Capture the cell that displays the provided text and extract its [x, y] central coordinate. 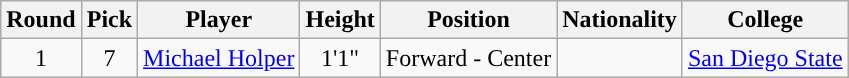
Michael Holper [219, 58]
1'1" [340, 58]
College [765, 20]
1 [41, 58]
Height [340, 20]
Player [219, 20]
7 [109, 58]
Pick [109, 20]
San Diego State [765, 58]
Position [468, 20]
Nationality [620, 20]
Forward - Center [468, 58]
Round [41, 20]
